From the cell containing the given text, extract its center point as (x, y) coordinate. 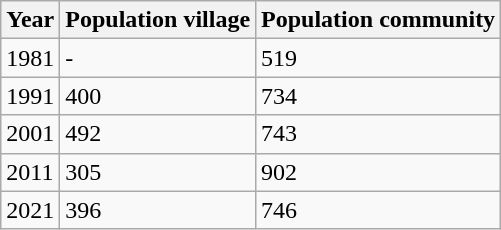
396 (158, 210)
Year (30, 20)
746 (378, 210)
1981 (30, 58)
400 (158, 96)
2021 (30, 210)
- (158, 58)
519 (378, 58)
902 (378, 172)
492 (158, 134)
Population village (158, 20)
734 (378, 96)
305 (158, 172)
2001 (30, 134)
1991 (30, 96)
2011 (30, 172)
Population community (378, 20)
743 (378, 134)
